Return the [x, y] coordinate for the center point of the cell that contains the specified text.  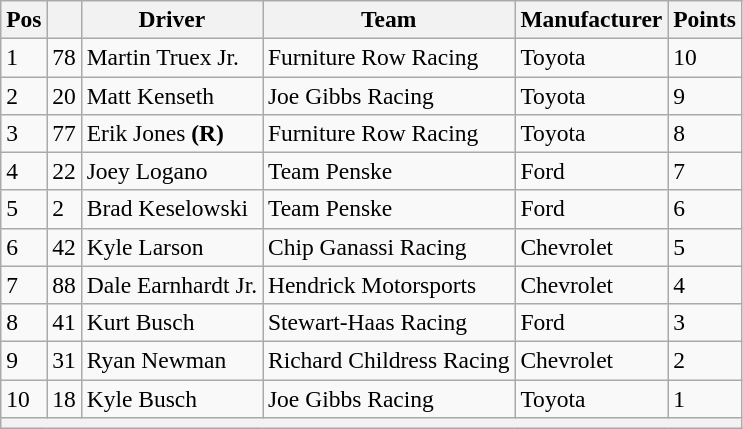
Pos [24, 19]
Matt Kenseth [172, 95]
Stewart-Haas Racing [389, 322]
18 [64, 398]
Joey Logano [172, 171]
31 [64, 360]
88 [64, 285]
20 [64, 95]
42 [64, 247]
77 [64, 133]
Chip Ganassi Racing [389, 247]
Driver [172, 19]
41 [64, 322]
Team [389, 19]
Points [705, 19]
Ryan Newman [172, 360]
Kyle Busch [172, 398]
Martin Truex Jr. [172, 57]
22 [64, 171]
Richard Childress Racing [389, 360]
Kurt Busch [172, 322]
Hendrick Motorsports [389, 285]
Erik Jones (R) [172, 133]
78 [64, 57]
Dale Earnhardt Jr. [172, 285]
Manufacturer [592, 19]
Brad Keselowski [172, 209]
Kyle Larson [172, 247]
